Output the (X, Y) coordinate of the center of the cell containing the given text.  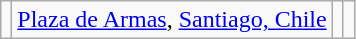
Plaza de Armas, Santiago, Chile (172, 20)
